Output the [X, Y] coordinate of the center of the cell containing the given text.  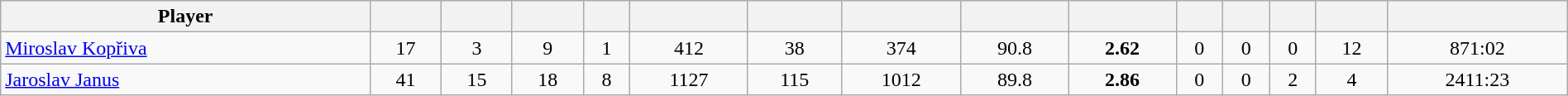
8 [606, 79]
2.62 [1122, 48]
871:02 [1477, 48]
Jaroslav Janus [185, 79]
41 [406, 79]
374 [901, 48]
17 [406, 48]
2 [1293, 79]
115 [794, 79]
2411:23 [1477, 79]
3 [476, 48]
38 [794, 48]
2.86 [1122, 79]
12 [1351, 48]
9 [547, 48]
Player [185, 17]
1 [606, 48]
412 [690, 48]
Miroslav Kopřiva [185, 48]
89.8 [1015, 79]
18 [547, 79]
15 [476, 79]
90.8 [1015, 48]
1012 [901, 79]
1127 [690, 79]
4 [1351, 79]
